Return the (x, y) coordinate for the center point of the cell that contains the specified text.  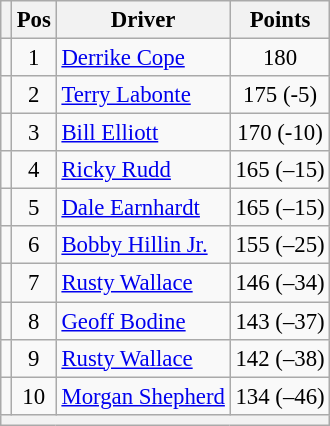
143 (–37) (280, 321)
Pos (34, 20)
1 (34, 58)
9 (34, 358)
6 (34, 245)
Bill Elliott (143, 133)
3 (34, 133)
Bobby Hillin Jr. (143, 245)
Points (280, 20)
7 (34, 283)
Terry Labonte (143, 95)
8 (34, 321)
Derrike Cope (143, 58)
Morgan Shepherd (143, 396)
5 (34, 208)
Driver (143, 20)
175 (-5) (280, 95)
Ricky Rudd (143, 170)
142 (–38) (280, 358)
155 (–25) (280, 245)
134 (–46) (280, 396)
180 (280, 58)
Geoff Bodine (143, 321)
10 (34, 396)
Dale Earnhardt (143, 208)
4 (34, 170)
146 (–34) (280, 283)
2 (34, 95)
170 (-10) (280, 133)
